Extract the [x, y] coordinate from the center of the cell holding the provided text.  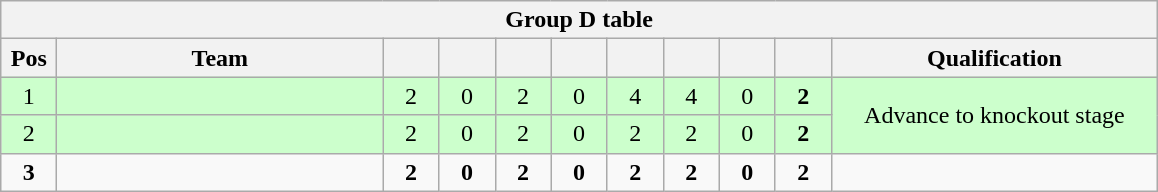
1 [29, 96]
3 [29, 172]
Team [220, 58]
Pos [29, 58]
Advance to knockout stage [994, 115]
Group D table [580, 20]
Qualification [994, 58]
